Search for the cell housing the specified text and yield its [x, y] center coordinate. 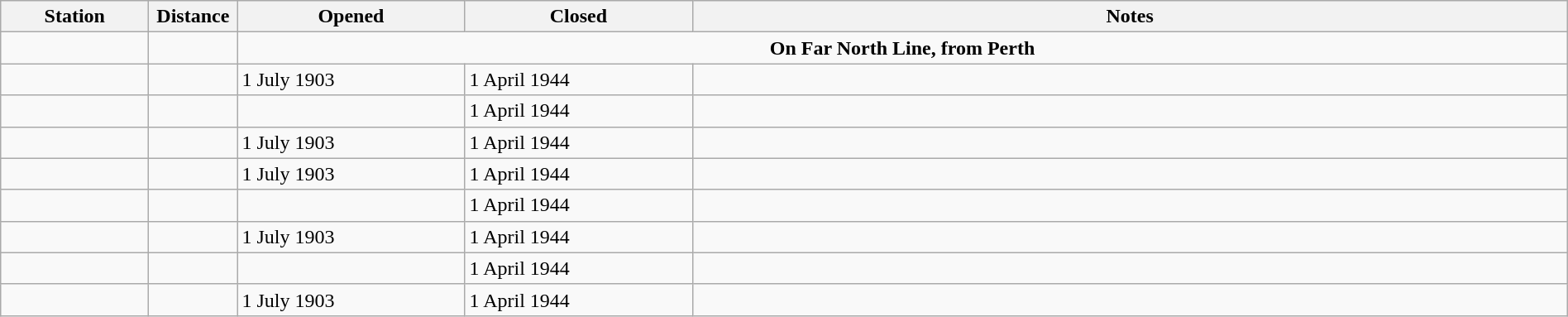
Station [74, 17]
Closed [579, 17]
Distance [194, 17]
Opened [351, 17]
Notes [1130, 17]
On Far North Line, from Perth [902, 48]
